Return the (X, Y) coordinate for the center point of the cell that contains the specified text.  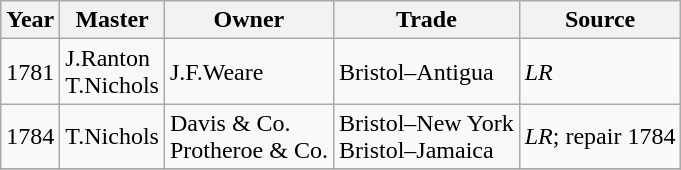
J.RantonT.Nichols (112, 72)
Source (600, 20)
Master (112, 20)
Trade (426, 20)
LR; repair 1784 (600, 136)
Owner (248, 20)
Davis & Co.Protheroe & Co. (248, 136)
LR (600, 72)
1781 (30, 72)
T.Nichols (112, 136)
1784 (30, 136)
Bristol–Antigua (426, 72)
Bristol–New YorkBristol–Jamaica (426, 136)
J.F.Weare (248, 72)
Year (30, 20)
